Determine the [X, Y] coordinate at the center of the cell enclosing the given text.  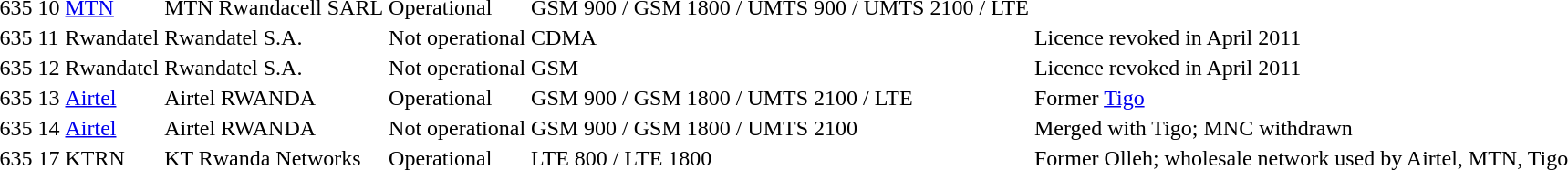
13 [49, 98]
GSM [781, 68]
CDMA [781, 37]
GSM 900 / GSM 1800 / UMTS 2100 [781, 128]
14 [49, 128]
GSM 900 / GSM 1800 / UMTS 2100 / LTE [781, 98]
12 [49, 68]
Operational [458, 98]
11 [49, 37]
